Locate the cell with the specified text and output its [x, y] center coordinate. 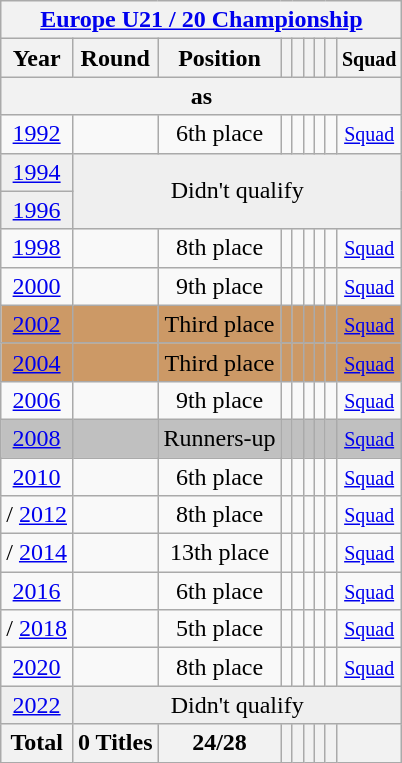
2008 [37, 438]
1994 [37, 172]
Runners-up [220, 438]
2006 [37, 400]
Total [37, 743]
/ 2014 [37, 553]
2004 [37, 362]
24/28 [220, 743]
2022 [37, 705]
Year [37, 58]
2000 [37, 286]
5th place [220, 629]
1992 [37, 134]
0 Titles [115, 743]
Europe U21 / 20 Championship [202, 20]
2010 [37, 477]
Position [220, 58]
as [202, 96]
2020 [37, 667]
1996 [37, 210]
/ 2018 [37, 629]
2016 [37, 591]
13th place [220, 553]
2002 [37, 324]
/ 2012 [37, 515]
1998 [37, 248]
Round [115, 58]
